Pinpoint the cell where the given text exists, returning its [X, Y] midpoint coordinate. 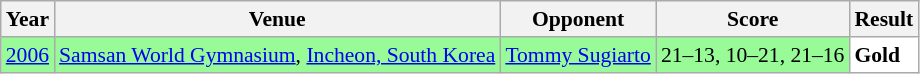
Year [28, 19]
Opponent [578, 19]
Venue [277, 19]
Samsan World Gymnasium, Incheon, South Korea [277, 55]
Tommy Sugiarto [578, 55]
Result [884, 19]
2006 [28, 55]
21–13, 10–21, 21–16 [753, 55]
Gold [884, 55]
Score [753, 19]
